Extract the (x, y) coordinate from the center of the cell holding the provided text.  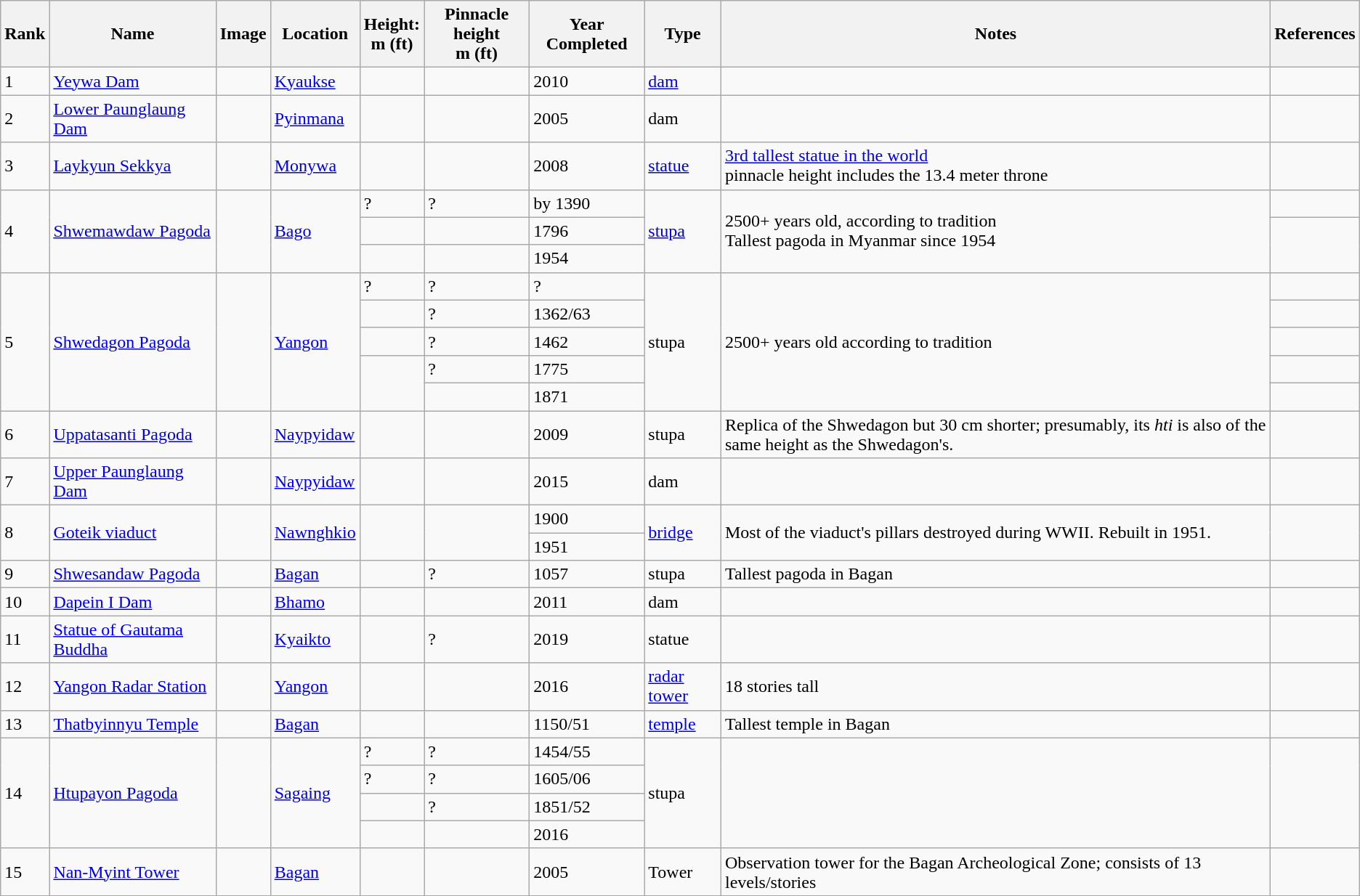
13 (25, 724)
2 (25, 119)
1796 (587, 231)
Location (315, 34)
Replica of the Shwedagon but 30 cm shorter; presumably, its hti is also of the same height as the Shwedagon's. (995, 434)
Bhamo (315, 602)
9 (25, 574)
3 (25, 166)
Shwesandaw Pagoda (132, 574)
Monywa (315, 166)
Dapein I Dam (132, 602)
Height: m (ft) (392, 34)
Lower Paunglaung Dam (132, 119)
Htupayon Pagoda (132, 793)
12 (25, 687)
18 stories tall (995, 687)
Image (243, 34)
Bago (315, 231)
1951 (587, 547)
1 (25, 81)
2500+ years old, according to tradition Tallest pagoda in Myanmar since 1954 (995, 231)
1900 (587, 519)
11 (25, 639)
Nawnghkio (315, 533)
2500+ years old according to tradition (995, 341)
Upper Paunglaung Dam (132, 482)
Shwedagon Pagoda (132, 341)
8 (25, 533)
by 1390 (587, 203)
Shwemawdaw Pagoda (132, 231)
Tallest pagoda in Bagan (995, 574)
1954 (587, 258)
bridge (683, 533)
Yangon Radar Station (132, 687)
7 (25, 482)
Pinnacle height m (ft) (477, 34)
Statue of Gautama Buddha (132, 639)
1150/51 (587, 724)
Kyaikto (315, 639)
References (1315, 34)
Thatbyinnyu Temple (132, 724)
Rank (25, 34)
1362/63 (587, 314)
3rd tallest statue in the world pinnacle height includes the 13.4 meter throne (995, 166)
Notes (995, 34)
temple (683, 724)
Most of the viaduct's pillars destroyed during WWII. Rebuilt in 1951. (995, 533)
Goteik viaduct (132, 533)
Type (683, 34)
Tower (683, 871)
14 (25, 793)
1057 (587, 574)
1454/55 (587, 752)
1775 (587, 369)
2019 (587, 639)
2008 (587, 166)
Nan-Myint Tower (132, 871)
1871 (587, 396)
15 (25, 871)
Pyinmana (315, 119)
4 (25, 231)
Sagaing (315, 793)
10 (25, 602)
1462 (587, 341)
Observation tower for the Bagan Archeological Zone; consists of 13 levels/stories (995, 871)
Name (132, 34)
2010 (587, 81)
2009 (587, 434)
5 (25, 341)
Tallest temple in Bagan (995, 724)
Yeywa Dam (132, 81)
radar tower (683, 687)
2015 (587, 482)
Laykyun Sekkya (132, 166)
Uppatasanti Pagoda (132, 434)
Year Completed (587, 34)
1851/52 (587, 807)
Kyaukse (315, 81)
2011 (587, 602)
6 (25, 434)
1605/06 (587, 779)
